For the text-containing cell, return its midpoint in (X, Y) coordinate format. 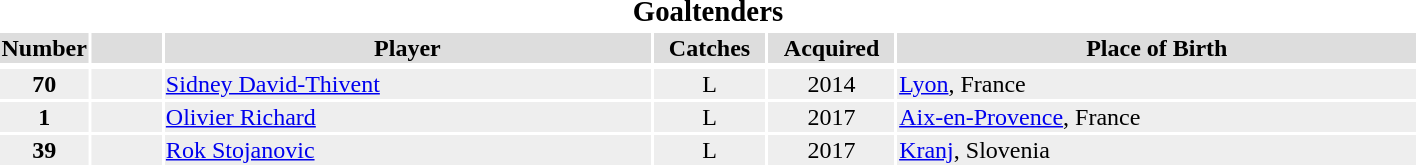
Player (407, 48)
Number (44, 48)
Kranj, Slovenia (1157, 150)
70 (44, 84)
Place of Birth (1157, 48)
Lyon, France (1157, 84)
Rok Stojanovic (407, 150)
39 (44, 150)
Acquired (832, 48)
1 (44, 117)
Aix-en-Provence, France (1157, 117)
2014 (832, 84)
Catches (709, 48)
Olivier Richard (407, 117)
Sidney David-Thivent (407, 84)
